Capture the cell that displays the provided text and extract its (X, Y) central coordinate. 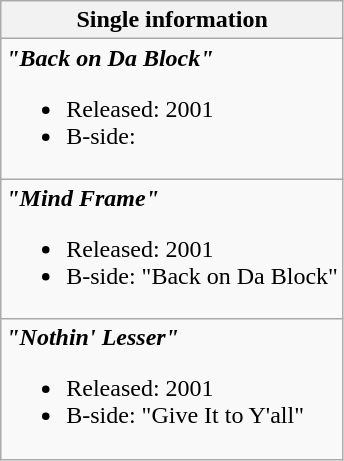
"Mind Frame"Released: 2001B-side: "Back on Da Block" (172, 249)
"Back on Da Block"Released: 2001B-side: (172, 109)
Single information (172, 20)
"Nothin' Lesser"Released: 2001B-side: "Give It to Y'all" (172, 389)
